Capture the cell that displays the provided text and extract its [X, Y] central coordinate. 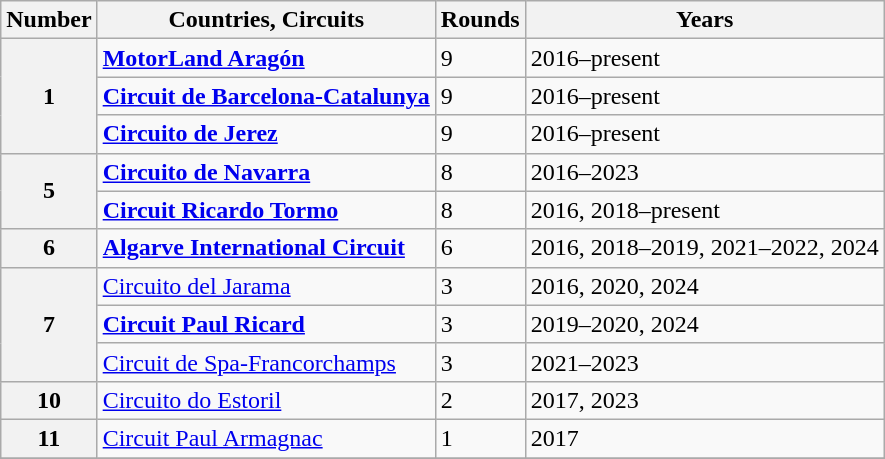
2017 [704, 438]
Circuit Paul Armagnac [266, 438]
2017, 2023 [704, 400]
2016, 2018–2019, 2021–2022, 2024 [704, 248]
Circuit Ricardo Tormo [266, 210]
2016–2023 [704, 172]
2 [480, 400]
Circuito del Jarama [266, 286]
2016, 2020, 2024 [704, 286]
Years [704, 20]
2021–2023 [704, 362]
Number [49, 20]
7 [49, 324]
11 [49, 438]
Algarve International Circuit [266, 248]
5 [49, 191]
Circuito de Navarra [266, 172]
Circuit de Barcelona-Catalunya [266, 96]
Countries, Circuits [266, 20]
2016, 2018–present [704, 210]
Circuit Paul Ricard [266, 324]
Circuito do Estoril [266, 400]
10 [49, 400]
2019–2020, 2024 [704, 324]
Rounds [480, 20]
MotorLand Aragón [266, 58]
Circuito de Jerez [266, 134]
Circuit de Spa-Francorchamps [266, 362]
